Capture the cell that displays the provided text and extract its [x, y] central coordinate. 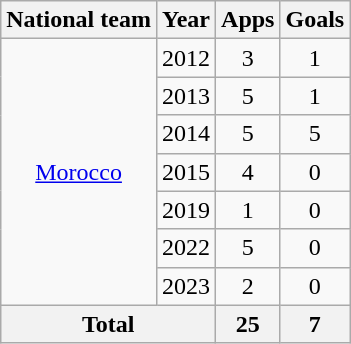
Apps [248, 20]
Morocco [79, 172]
2 [248, 286]
2023 [186, 286]
4 [248, 172]
2019 [186, 210]
2014 [186, 134]
2012 [186, 58]
3 [248, 58]
2022 [186, 248]
Goals [315, 20]
7 [315, 324]
2015 [186, 172]
25 [248, 324]
National team [79, 20]
Year [186, 20]
2013 [186, 96]
Total [108, 324]
